Scan for the cell matching the given text and deliver its (X, Y) coordinate at center. 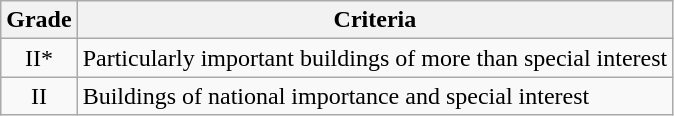
Criteria (375, 20)
Grade (39, 20)
II* (39, 58)
Particularly important buildings of more than special interest (375, 58)
II (39, 96)
Buildings of national importance and special interest (375, 96)
